For the text-containing cell, return its midpoint in [X, Y] coordinate format. 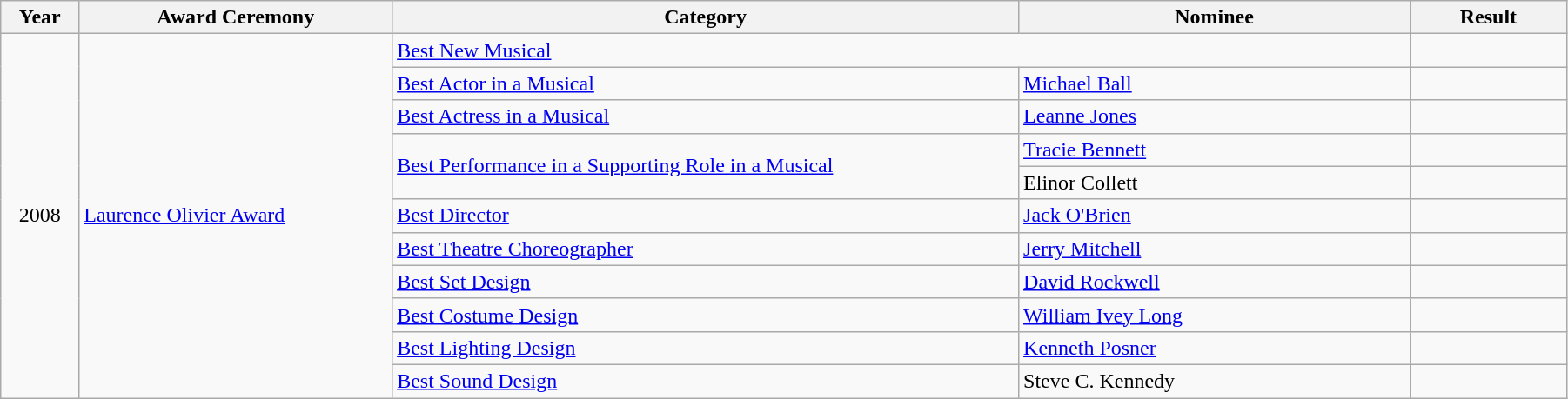
Laurence Olivier Award [236, 216]
William Ivey Long [1215, 315]
Best Theatre Choreographer [706, 249]
Best Lighting Design [706, 348]
Jack O'Brien [1215, 216]
Best Sound Design [706, 381]
Category [706, 17]
Tracie Bennett [1215, 150]
Best Actress in a Musical [706, 116]
Best Actor in a Musical [706, 83]
Best Costume Design [706, 315]
Result [1488, 17]
Best Performance in a Supporting Role in a Musical [706, 166]
Steve C. Kennedy [1215, 381]
Leanne Jones [1215, 116]
Jerry Mitchell [1215, 249]
Best New Musical [901, 50]
Kenneth Posner [1215, 348]
2008 [40, 216]
Nominee [1215, 17]
Michael Ball [1215, 83]
Best Director [706, 216]
Elinor Collett [1215, 183]
David Rockwell [1215, 282]
Award Ceremony [236, 17]
Year [40, 17]
Best Set Design [706, 282]
